Determine the [X, Y] coordinate at the center of the cell enclosing the given text.  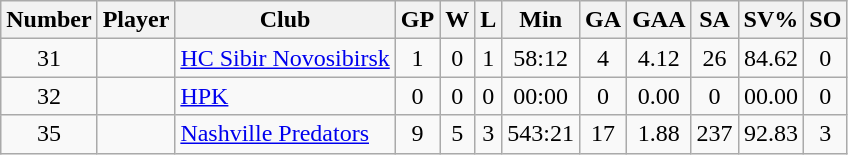
5 [458, 134]
SA [714, 20]
84.62 [771, 58]
543:21 [541, 134]
HPK [285, 96]
4 [604, 58]
00:00 [541, 96]
0.00 [659, 96]
1.88 [659, 134]
GA [604, 20]
W [458, 20]
SO [826, 20]
GAA [659, 20]
58:12 [541, 58]
35 [49, 134]
Min [541, 20]
32 [49, 96]
Nashville Predators [285, 134]
26 [714, 58]
17 [604, 134]
Player [136, 20]
9 [417, 134]
237 [714, 134]
Club [285, 20]
31 [49, 58]
L [488, 20]
HC Sibir Novosibirsk [285, 58]
4.12 [659, 58]
00.00 [771, 96]
Number [49, 20]
92.83 [771, 134]
SV% [771, 20]
GP [417, 20]
